Locate the cell with the specified text and output its [X, Y] center coordinate. 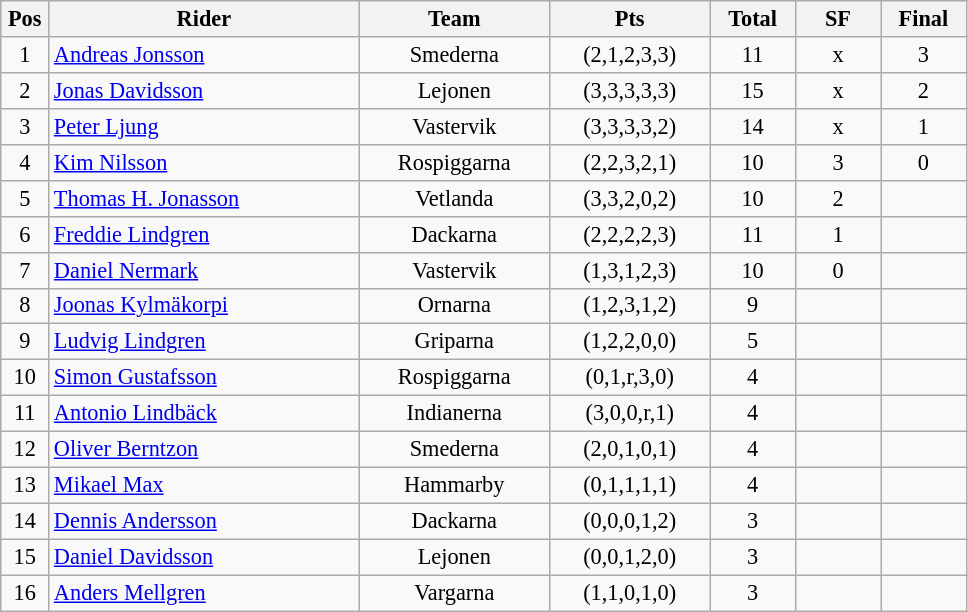
Simon Gustafsson [204, 378]
(3,0,0,r,1) [629, 414]
8 [25, 306]
Pts [629, 19]
Peter Ljung [204, 126]
Daniel Davidsson [204, 557]
(0,1,r,3,0) [629, 378]
Ornarna [454, 306]
Anders Mellgren [204, 593]
Hammarby [454, 485]
Andreas Jonsson [204, 55]
(3,3,3,3,2) [629, 126]
(1,1,0,1,0) [629, 593]
Mikael Max [204, 485]
Final [924, 19]
Thomas H. Jonasson [204, 198]
16 [25, 593]
Vargarna [454, 593]
Total [752, 19]
(1,2,3,1,2) [629, 306]
(0,1,1,1,1) [629, 485]
Griparna [454, 342]
(2,2,3,2,1) [629, 162]
13 [25, 485]
(1,2,2,0,0) [629, 342]
(0,0,0,1,2) [629, 521]
Rider [204, 19]
Daniel Nermark [204, 270]
6 [25, 234]
Joonas Kylmäkorpi [204, 306]
12 [25, 450]
Freddie Lindgren [204, 234]
Ludvig Lindgren [204, 342]
(2,1,2,3,3) [629, 55]
SF [838, 19]
Oliver Berntzon [204, 450]
Jonas Davidsson [204, 90]
Vetlanda [454, 198]
(2,2,2,2,3) [629, 234]
Dennis Andersson [204, 521]
(3,3,3,3,3) [629, 90]
(3,3,2,0,2) [629, 198]
Antonio Lindbäck [204, 414]
Pos [25, 19]
(1,3,1,2,3) [629, 270]
7 [25, 270]
Kim Nilsson [204, 162]
Indianerna [454, 414]
(0,0,1,2,0) [629, 557]
Team [454, 19]
(2,0,1,0,1) [629, 450]
